Output the (X, Y) coordinate of the center of the cell containing the given text.  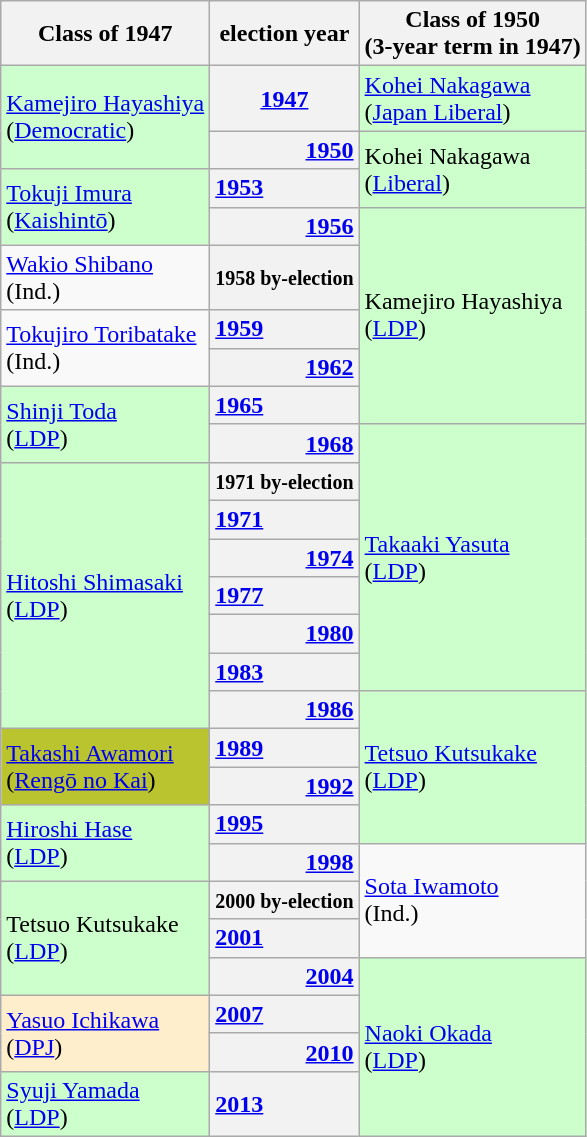
Yasuo Ichikawa(DPJ) (106, 1033)
1959 (284, 329)
Hitoshi Shimasaki(LDP) (106, 595)
1958 by-election (284, 278)
1983 (284, 672)
Tokujiro Toribatake(Ind.) (106, 348)
1998 (284, 862)
1992 (284, 786)
Shinji Toda(LDP) (106, 424)
1962 (284, 367)
1971 (284, 519)
1953 (284, 188)
Kamejiro Hayashiya(LDP) (472, 316)
2007 (284, 1014)
Tokuji Imura(Kaishintō) (106, 207)
1989 (284, 748)
Wakio Shibano(Ind.) (106, 278)
Kamejiro Hayashiya(Democratic) (106, 118)
2010 (284, 1052)
2004 (284, 976)
1995 (284, 824)
1947 (284, 98)
2013 (284, 1104)
1965 (284, 405)
1968 (284, 443)
1977 (284, 596)
Takaaki Yasuta(LDP) (472, 557)
Class of 1950(3-year term in 1947) (472, 34)
Hiroshi Hase(LDP) (106, 843)
1950 (284, 150)
1980 (284, 634)
Class of 1947 (106, 34)
1971 by-election (284, 481)
Syuji Yamada(LDP) (106, 1104)
1986 (284, 710)
Sota Iwamoto(Ind.) (472, 900)
1974 (284, 557)
Kohei Nakagawa(Liberal) (472, 169)
Kohei Nakagawa(Japan Liberal) (472, 98)
2000 by-election (284, 900)
election year (284, 34)
Naoki Okada(LDP) (472, 1046)
2001 (284, 938)
1956 (284, 226)
Takashi Awamori(Rengō no Kai) (106, 767)
